Output the [X, Y] coordinate of the center of the cell containing the given text.  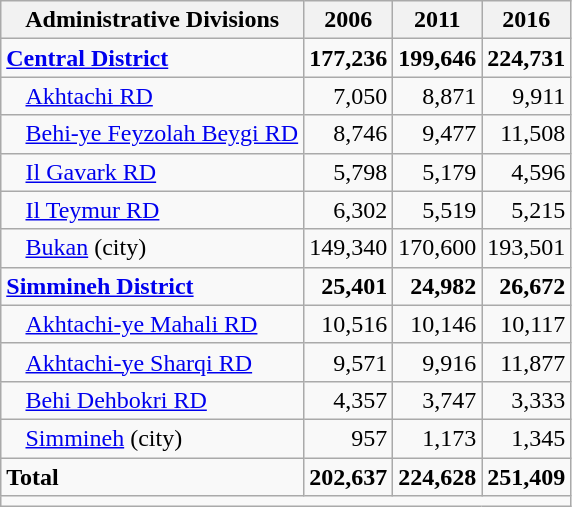
2011 [438, 20]
Akhtachi-ye Sharqi RD [152, 362]
9,911 [526, 96]
6,302 [348, 210]
9,477 [438, 134]
170,600 [438, 248]
202,637 [348, 477]
26,672 [526, 286]
Bukan (city) [152, 248]
5,215 [526, 210]
10,117 [526, 324]
4,596 [526, 172]
Akhtachi RD [152, 96]
193,501 [526, 248]
Akhtachi-ye Mahali RD [152, 324]
1,345 [526, 438]
9,571 [348, 362]
3,747 [438, 400]
7,050 [348, 96]
25,401 [348, 286]
Simmineh (city) [152, 438]
5,519 [438, 210]
24,982 [438, 286]
3,333 [526, 400]
Behi Dehbokri RD [152, 400]
199,646 [438, 58]
11,508 [526, 134]
224,731 [526, 58]
5,179 [438, 172]
8,746 [348, 134]
9,916 [438, 362]
11,877 [526, 362]
5,798 [348, 172]
224,628 [438, 477]
Simmineh District [152, 286]
10,516 [348, 324]
Total [152, 477]
4,357 [348, 400]
Il Gavark RD [152, 172]
Behi-ye Feyzolah Beygi RD [152, 134]
Il Teymur RD [152, 210]
2006 [348, 20]
Central District [152, 58]
1,173 [438, 438]
Administrative Divisions [152, 20]
10,146 [438, 324]
8,871 [438, 96]
2016 [526, 20]
177,236 [348, 58]
957 [348, 438]
149,340 [348, 248]
251,409 [526, 477]
